Capture the cell that displays the provided text and extract its (X, Y) central coordinate. 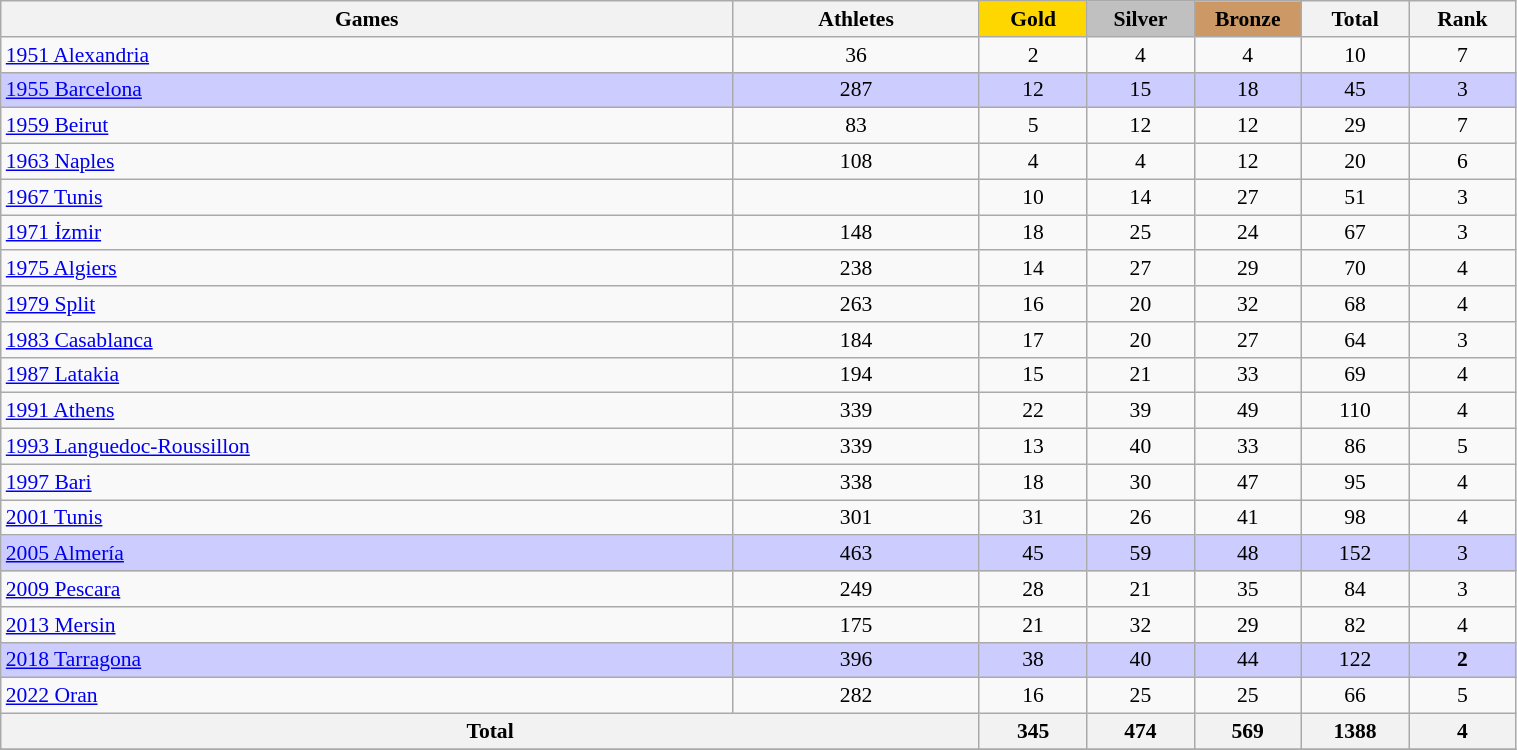
66 (1354, 696)
1991 Athens (367, 411)
95 (1354, 482)
338 (856, 482)
1993 Languedoc-Roussillon (367, 447)
38 (1032, 660)
68 (1354, 304)
1951 Alexandria (367, 55)
26 (1140, 518)
569 (1248, 732)
2005 Almería (367, 554)
70 (1354, 269)
1963 Naples (367, 162)
49 (1248, 411)
345 (1032, 732)
1971 İzmir (367, 233)
13 (1032, 447)
2001 Tunis (367, 518)
287 (856, 90)
110 (1354, 411)
1983 Casablanca (367, 340)
1955 Barcelona (367, 90)
98 (1354, 518)
1388 (1354, 732)
67 (1354, 233)
301 (856, 518)
122 (1354, 660)
47 (1248, 482)
1967 Tunis (367, 197)
82 (1354, 625)
Silver (1140, 19)
36 (856, 55)
194 (856, 375)
28 (1032, 589)
249 (856, 589)
Rank (1462, 19)
Gold (1032, 19)
64 (1354, 340)
83 (856, 126)
396 (856, 660)
148 (856, 233)
175 (856, 625)
Bronze (1248, 19)
59 (1140, 554)
1987 Latakia (367, 375)
1959 Beirut (367, 126)
2018 Tarragona (367, 660)
30 (1140, 482)
184 (856, 340)
39 (1140, 411)
2009 Pescara (367, 589)
17 (1032, 340)
35 (1248, 589)
Athletes (856, 19)
2022 Oran (367, 696)
Games (367, 19)
22 (1032, 411)
69 (1354, 375)
41 (1248, 518)
31 (1032, 518)
1979 Split (367, 304)
263 (856, 304)
24 (1248, 233)
51 (1354, 197)
86 (1354, 447)
282 (856, 696)
108 (856, 162)
152 (1354, 554)
6 (1462, 162)
48 (1248, 554)
463 (856, 554)
474 (1140, 732)
84 (1354, 589)
44 (1248, 660)
2013 Mersin (367, 625)
238 (856, 269)
1975 Algiers (367, 269)
1997 Bari (367, 482)
